Scan for the cell matching the given text and deliver its (x, y) coordinate at center. 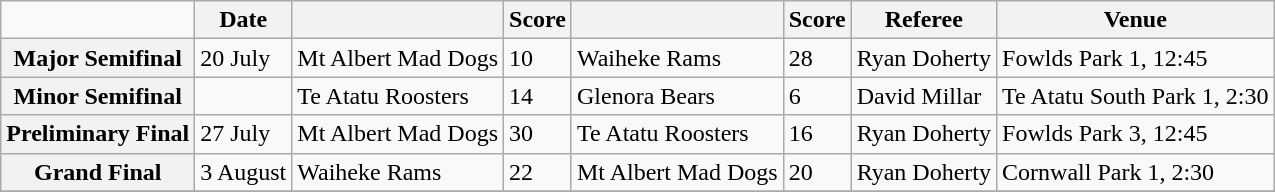
Minor Semifinal (98, 96)
20 (817, 172)
Fowlds Park 3, 12:45 (1136, 134)
27 July (244, 134)
Te Atatu South Park 1, 2:30 (1136, 96)
20 July (244, 58)
30 (538, 134)
Fowlds Park 1, 12:45 (1136, 58)
Cornwall Park 1, 2:30 (1136, 172)
3 August (244, 172)
Preliminary Final (98, 134)
Referee (924, 20)
Grand Final (98, 172)
Date (244, 20)
Glenora Bears (677, 96)
16 (817, 134)
22 (538, 172)
Venue (1136, 20)
David Millar (924, 96)
28 (817, 58)
14 (538, 96)
6 (817, 96)
10 (538, 58)
Major Semifinal (98, 58)
